Search for the cell housing the specified text and yield its [x, y] center coordinate. 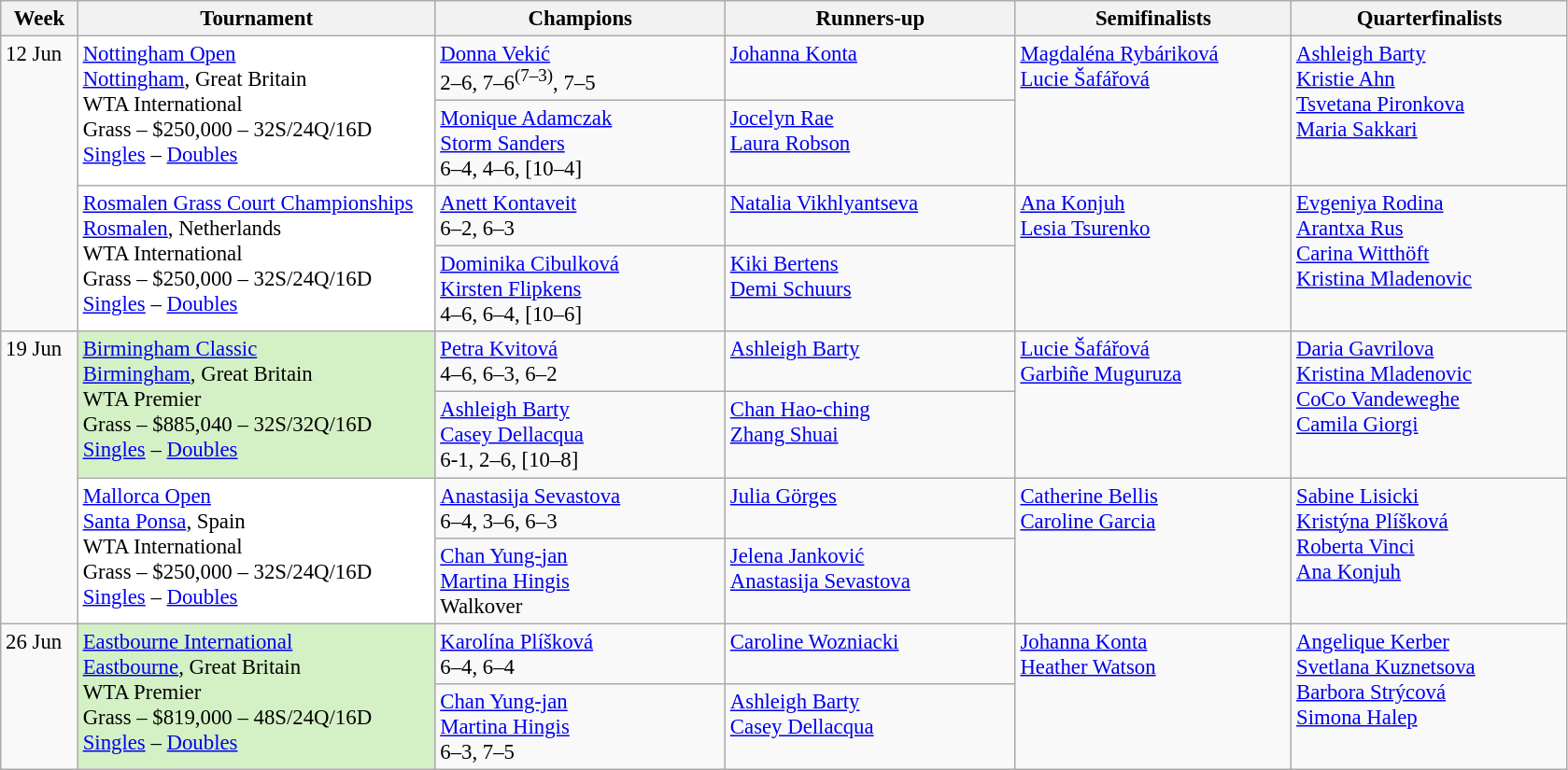
Ana Konjuh Lesia Tsurenko [1153, 259]
Eastbourne International Eastbourne, Great BritainWTA PremierGrass – $819,000 – 48S/24Q/16DSingles – Doubles [256, 696]
Ashleigh Barty Casey Dellacqua6-1, 2–6, [10–8] [581, 435]
Ashleigh Barty Casey Dellacqua [870, 726]
Sabine Lisicki Kristýna Plíšková Roberta Vinci Ana Konjuh [1430, 551]
Mallorca Open Santa Ponsa, SpainWTA InternationalGrass – $250,000 – 32S/24Q/16DSingles – Doubles [256, 551]
Ashleigh Barty Kristie Ahn Tsvetana Pironkova Maria Sakkari [1430, 112]
Nottingham Open Nottingham, Great BritainWTA InternationalGrass – $250,000 – 32S/24Q/16DSingles – Doubles [256, 112]
Champions [581, 19]
Kiki Bertens Demi Schuurs [870, 289]
Julia Görges [870, 508]
Week [39, 19]
Birmingham Classic Birmingham, Great BritainWTA PremierGrass – $885,040 – 32S/32Q/16DSingles – Doubles [256, 405]
Johanna Konta Heather Watson [1153, 696]
Dominika Cibulková Kirsten Flipkens4–6, 6–4, [10–6] [581, 289]
Chan Yung-jan Martina Hingis6–3, 7–5 [581, 726]
Rosmalen Grass Court Championships Rosmalen, NetherlandsWTA InternationalGrass – $250,000 – 32S/24Q/16DSingles – Doubles [256, 259]
Donna Vekić2–6, 7–6(7–3), 7–5 [581, 69]
Anett Kontaveit6–2, 6–3 [581, 217]
12 Jun [39, 185]
Jelena Janković Anastasija Sevastova [870, 581]
Quarterfinalists [1430, 19]
Natalia Vikhlyantseva [870, 217]
26 Jun [39, 696]
Anastasija Sevastova 6–4, 3–6, 6–3 [581, 508]
Johanna Konta [870, 69]
Tournament [256, 19]
Karolína Plíšková6–4, 6–4 [581, 653]
Catherine Bellis Caroline Garcia [1153, 551]
Petra Kvitová4–6, 6–3, 6–2 [581, 362]
Evgeniya Rodina Arantxa Rus Carina Witthöft Kristina Mladenovic [1430, 259]
19 Jun [39, 478]
Chan Hao-ching Zhang Shuai [870, 435]
Magdaléna Rybáriková Lucie Šafářová [1153, 112]
Monique Adamczak Storm Sanders 6–4, 4–6, [10–4] [581, 144]
Caroline Wozniacki [870, 653]
Daria Gavrilova Kristina Mladenovic CoCo Vandeweghe Camila Giorgi [1430, 405]
Ashleigh Barty [870, 362]
Lucie Šafářová Garbiñe Muguruza [1153, 405]
Runners-up [870, 19]
Jocelyn Rae Laura Robson [870, 144]
Semifinalists [1153, 19]
Angelique Kerber Svetlana Kuznetsova Barbora Strýcová Simona Halep [1430, 696]
Chan Yung-jan Martina HingisWalkover [581, 581]
